Extract the (x, y) coordinate from the center of the cell holding the provided text.  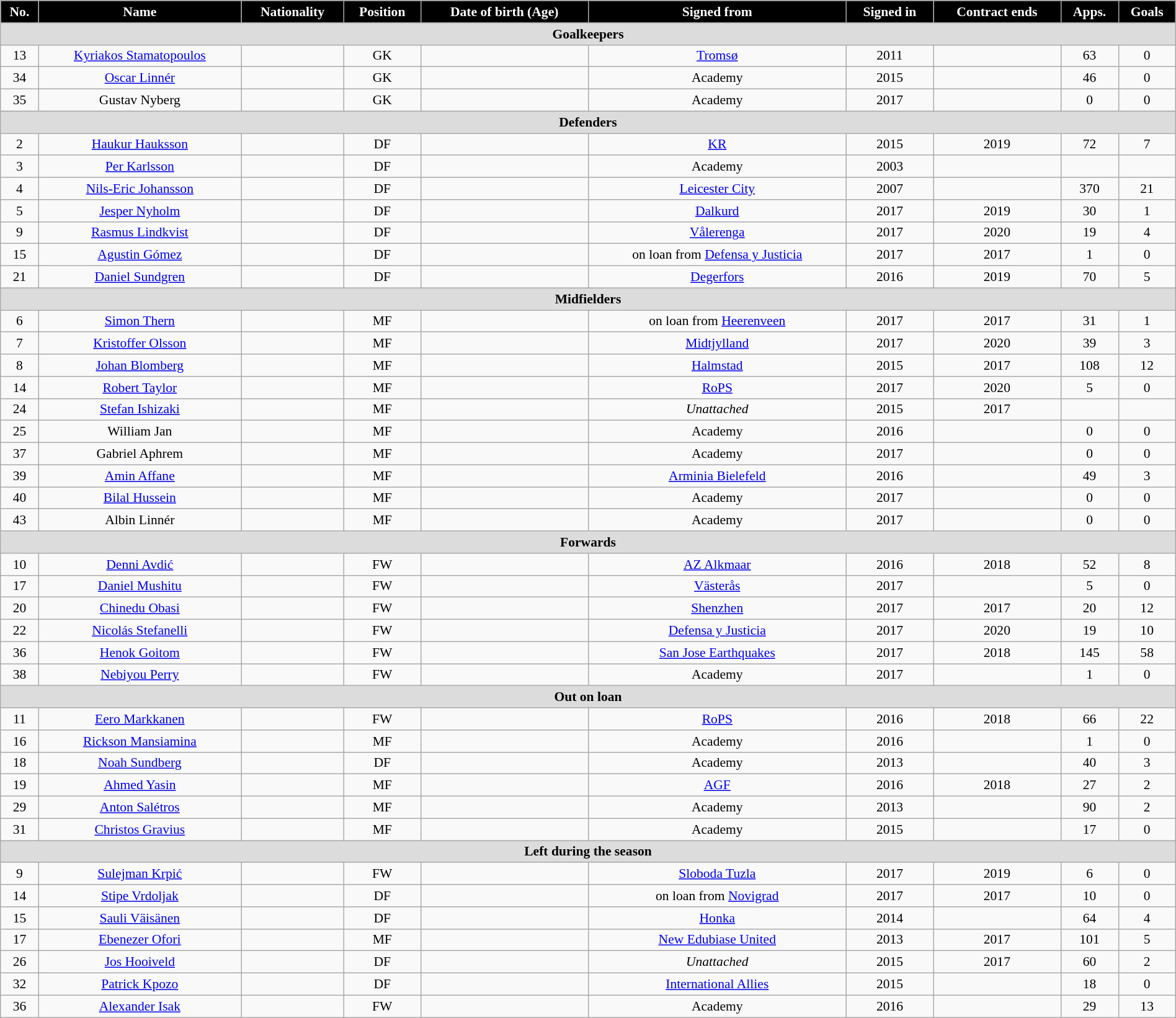
Rickson Mansiamina (140, 741)
Bilal Hussein (140, 498)
Noah Sundberg (140, 763)
34 (20, 78)
145 (1089, 653)
Gabriel Aphrem (140, 454)
on loan from Defensa y Justicia (717, 255)
52 (1089, 565)
2003 (889, 167)
370 (1089, 189)
on loan from Heerenveen (717, 321)
Honka (717, 918)
AGF (717, 785)
Arminia Bielefeld (717, 476)
Forwards (588, 542)
Nils-Eric Johansson (140, 189)
William Jan (140, 432)
Alexander Isak (140, 1006)
Position (382, 12)
30 (1089, 211)
Denni Avdić (140, 565)
Johan Blomberg (140, 365)
Sauli Väisänen (140, 918)
64 (1089, 918)
San Jose Earthquakes (717, 653)
Apps. (1089, 12)
43 (20, 520)
70 (1089, 277)
No. (20, 12)
Kyriakos Stamatopoulos (140, 56)
Albin Linnér (140, 520)
25 (20, 432)
Tromsø (717, 56)
Goals (1147, 12)
Nicolás Stefanelli (140, 631)
Amin Affane (140, 476)
Agustin Gómez (140, 255)
International Allies (717, 985)
16 (20, 741)
27 (1089, 785)
37 (20, 454)
24 (20, 409)
49 (1089, 476)
Stipe Vrdoljak (140, 896)
Degerfors (717, 277)
Västerås (717, 586)
AZ Alkmaar (717, 565)
Oscar Linnér (140, 78)
Vålerenga (717, 233)
Per Karlsson (140, 167)
90 (1089, 808)
Contract ends (997, 12)
63 (1089, 56)
Midtjylland (717, 344)
Eero Markkanen (140, 719)
Shenzhen (717, 609)
Christos Gravius (140, 829)
108 (1089, 365)
72 (1089, 145)
Dalkurd (717, 211)
35 (20, 100)
Ahmed Yasin (140, 785)
Defensa y Justicia (717, 631)
Signed from (717, 12)
KR (717, 145)
Nationality (293, 12)
Sloboda Tuzla (717, 874)
Kristoffer Olsson (140, 344)
11 (20, 719)
Defenders (588, 122)
101 (1089, 940)
Signed in (889, 12)
Leicester City (717, 189)
Sulejman Krpić (140, 874)
Date of birth (Age) (504, 12)
Patrick Kpozo (140, 985)
60 (1089, 962)
Stefan Ishizaki (140, 409)
Midfielders (588, 299)
Halmstad (717, 365)
32 (20, 985)
Out on loan (588, 697)
Gustav Nyberg (140, 100)
2014 (889, 918)
Goalkeepers (588, 34)
Chinedu Obasi (140, 609)
2007 (889, 189)
Rasmus Lindkvist (140, 233)
Name (140, 12)
Robert Taylor (140, 388)
Jos Hooiveld (140, 962)
38 (20, 675)
Anton Salétros (140, 808)
46 (1089, 78)
Daniel Sundgren (140, 277)
Henok Goitom (140, 653)
Jesper Nyholm (140, 211)
Left during the season (588, 852)
2011 (889, 56)
Ebenezer Ofori (140, 940)
26 (20, 962)
58 (1147, 653)
Daniel Mushitu (140, 586)
on loan from Novigrad (717, 896)
Simon Thern (140, 321)
Nebiyou Perry (140, 675)
New Edubiase United (717, 940)
Haukur Hauksson (140, 145)
66 (1089, 719)
